Find where the given text appears and provide that cell's center as (X, Y) coordinate. 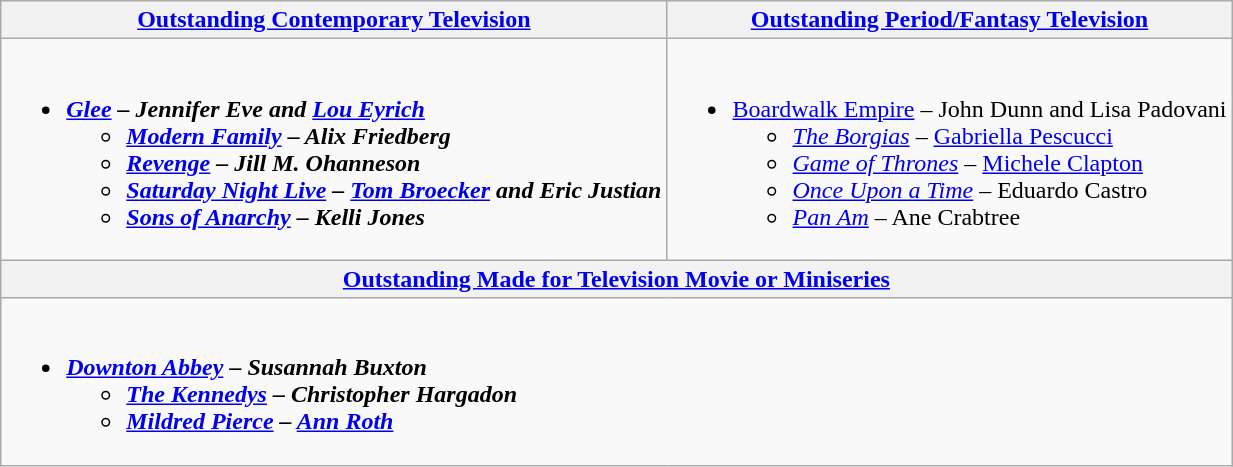
Downton Abbey – Susannah BuxtonThe Kennedys – Christopher HargadonMildred Pierce – Ann Roth (616, 382)
Outstanding Period/Fantasy Television (950, 20)
Outstanding Contemporary Television (334, 20)
Outstanding Made for Television Movie or Miniseries (616, 279)
